Return [x, y] of the center of cell containing provided text 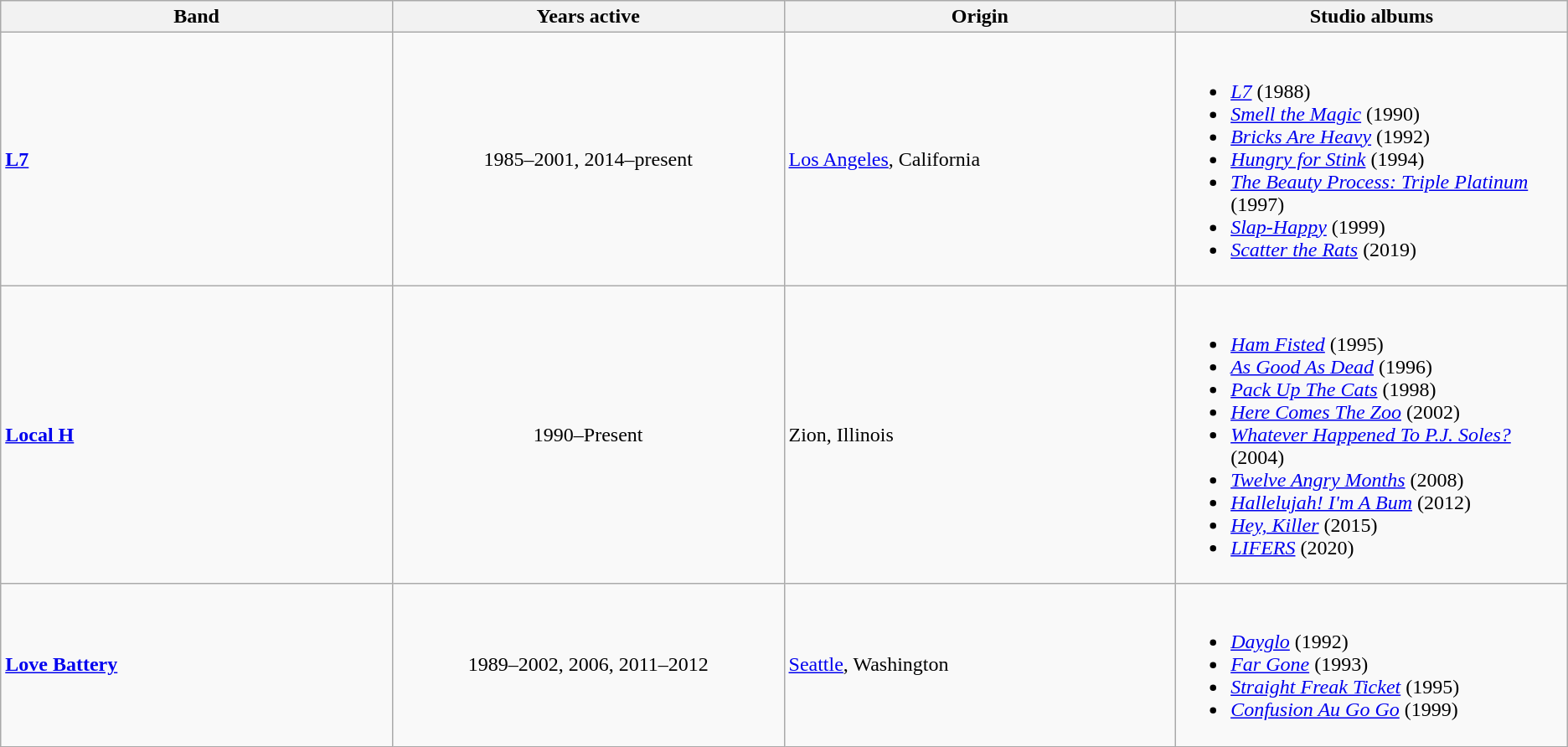
Zion, Illinois [980, 435]
Band [197, 17]
Los Angeles, California [980, 159]
1990–Present [588, 435]
Dayglo (1992)Far Gone (1993)Straight Freak Ticket (1995)Confusion Au Go Go (1999) [1372, 665]
1985–2001, 2014–present [588, 159]
Local H [197, 435]
Origin [980, 17]
L7 [197, 159]
Studio albums [1372, 17]
1989–2002, 2006, 2011–2012 [588, 665]
Years active [588, 17]
Love Battery [197, 665]
Seattle, Washington [980, 665]
